Output the (x, y) coordinate of the center of the cell containing the given text.  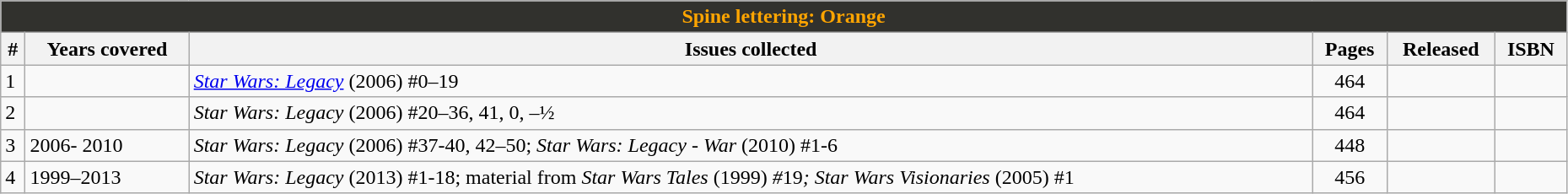
Issues collected (751, 49)
ISBN (1532, 49)
Star Wars: Legacy (2006) #20–36, 41, 0, –½ (751, 113)
Star Wars: Legacy (2013) #1-18; material from Star Wars Tales (1999) #19; Star Wars Visionaries (2005) #1 (751, 177)
1999–2013 (107, 177)
# (13, 49)
Released (1441, 49)
Spine lettering: Orange (784, 17)
2006- 2010 (107, 145)
456 (1350, 177)
448 (1350, 145)
1 (13, 81)
Pages (1350, 49)
4 (13, 177)
Star Wars: Legacy (2006) #37-40, 42–50; Star Wars: Legacy - War (2010) #1-6 (751, 145)
Years covered (107, 49)
3 (13, 145)
2 (13, 113)
Star Wars: Legacy (2006) #0–19 (751, 81)
